Output the [X, Y] coordinate of the center of the cell containing the given text.  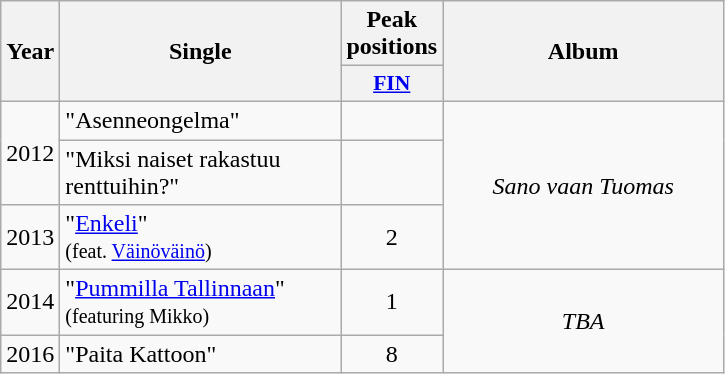
Single [200, 52]
1 [392, 302]
2013 [30, 238]
Sano vaan Tuomas [584, 185]
TBA [584, 322]
2014 [30, 302]
8 [392, 354]
Album [584, 52]
"Miksi naiset rakastuu renttuihin?" [200, 172]
2016 [30, 354]
"Pummilla Tallinnaan" (featuring Mikko) [200, 302]
FIN [392, 84]
"Enkeli" (feat. Väinöväinö) [200, 238]
2 [392, 238]
2012 [30, 152]
Year [30, 52]
"Paita Kattoon" [200, 354]
Peak positions [392, 34]
"Asenneongelma" [200, 120]
